Capture the cell that displays the provided text and extract its [X, Y] central coordinate. 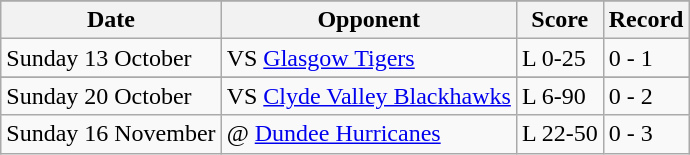
Sunday 20 October [111, 96]
0 - 1 [646, 58]
Opponent [368, 20]
L 0-25 [560, 58]
Sunday 13 October [111, 58]
Record [646, 20]
Sunday 16 November [111, 134]
0 - 3 [646, 134]
Date [111, 20]
L 6-90 [560, 96]
0 - 2 [646, 96]
VS Clyde Valley Blackhawks [368, 96]
Score [560, 20]
VS Glasgow Tigers [368, 58]
L 22-50 [560, 134]
@ Dundee Hurricanes [368, 134]
